Provide the [x, y] coordinate of the cell's center where the given text is located.  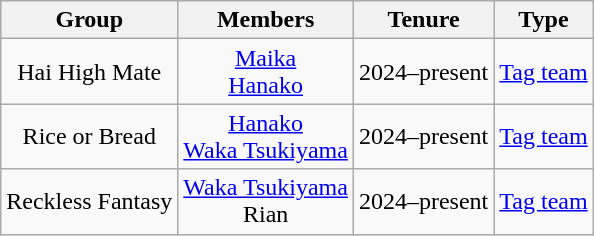
Type [544, 20]
Rice or Bread [90, 136]
Members [266, 20]
HanakoWaka Tsukiyama [266, 136]
Waka TsukiyamaRian [266, 202]
MaikaHanako [266, 72]
Hai High Mate [90, 72]
Group [90, 20]
Tenure [423, 20]
Reckless Fantasy [90, 202]
